Locate the cell with the specified text and output its (x, y) center coordinate. 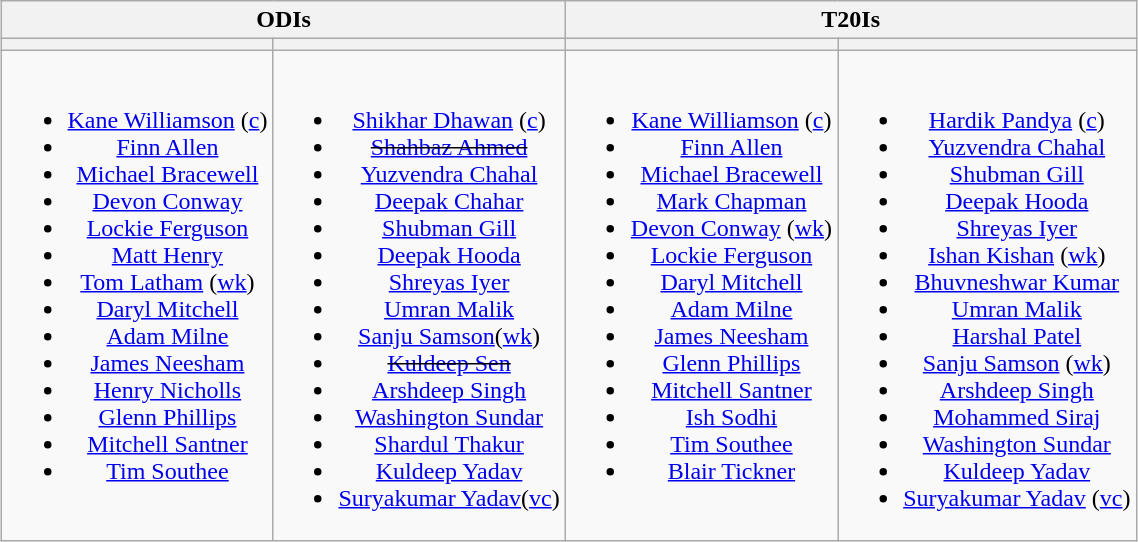
ODIs (284, 20)
T20Is (850, 20)
